Pinpoint the cell where the given text exists, returning its (x, y) midpoint coordinate. 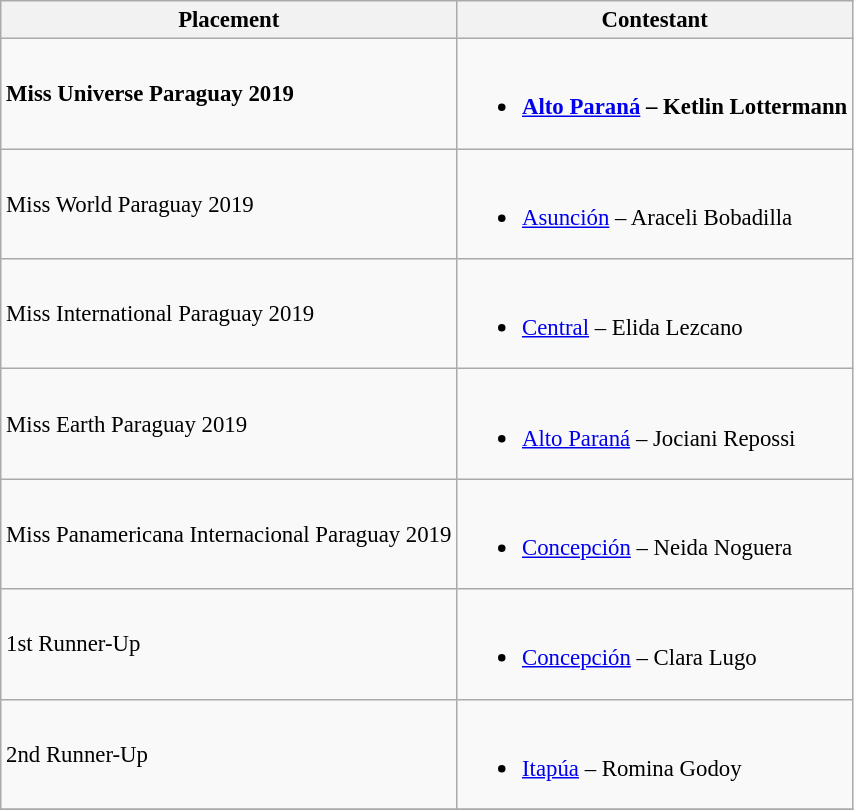
Miss Panamericana Internacional Paraguay 2019 (229, 534)
Miss Earth Paraguay 2019 (229, 424)
Asunción – Araceli Bobadilla (655, 204)
Alto Paraná – Jociani Repossi (655, 424)
2nd Runner-Up (229, 754)
Miss Universe Paraguay 2019 (229, 94)
Concepción – Neida Noguera (655, 534)
Miss International Paraguay 2019 (229, 314)
Alto Paraná – Ketlin Lottermann (655, 94)
1st Runner-Up (229, 644)
Miss World Paraguay 2019 (229, 204)
Itapúa – Romina Godoy (655, 754)
Contestant (655, 20)
Concepción – Clara Lugo (655, 644)
Central – Elida Lezcano (655, 314)
Placement (229, 20)
